Extract the (X, Y) coordinate from the center of the cell holding the provided text.  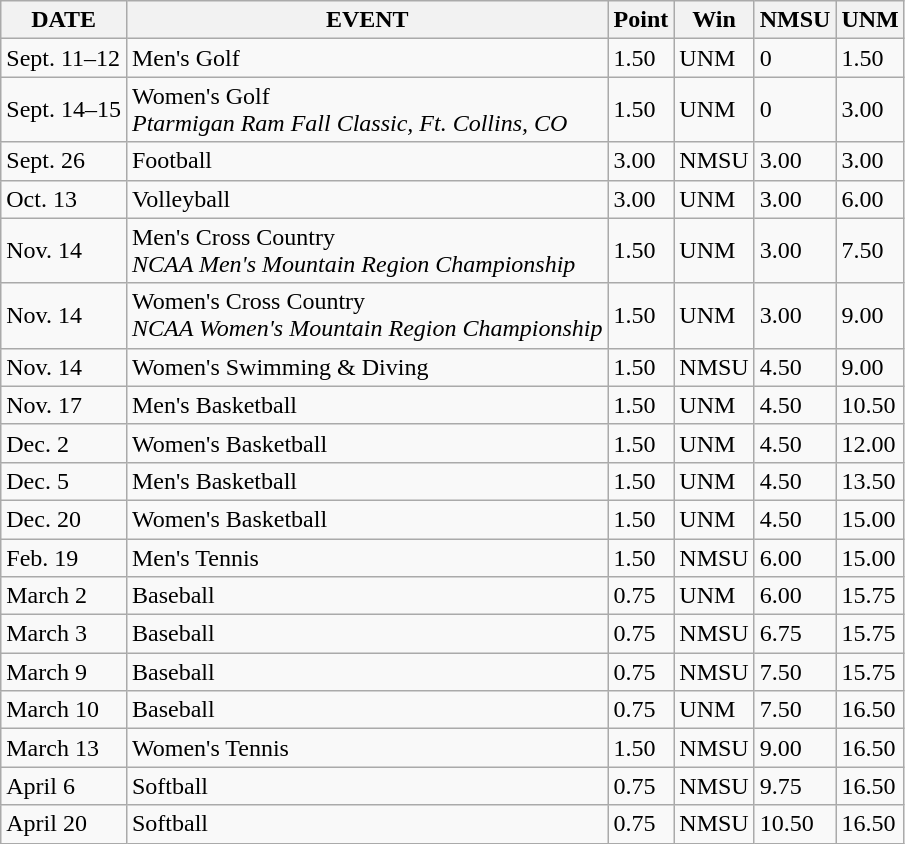
Women's Tennis (367, 748)
6.75 (795, 634)
March 9 (64, 672)
Dec. 2 (64, 443)
Men's Golf (367, 58)
Women's Cross CountryNCAA Women's Mountain Region Championship (367, 316)
13.50 (870, 481)
Nov. 17 (64, 405)
EVENT (367, 20)
Women's Swimming & Diving (367, 367)
April 6 (64, 786)
Point (641, 20)
DATE (64, 20)
Dec. 5 (64, 481)
Sept. 26 (64, 161)
Volleyball (367, 199)
Sept. 11–12 (64, 58)
March 13 (64, 748)
April 20 (64, 824)
12.00 (870, 443)
Dec. 20 (64, 519)
Football (367, 161)
Sept. 14–15 (64, 110)
March 3 (64, 634)
March 2 (64, 596)
Oct. 13 (64, 199)
March 10 (64, 710)
Feb. 19 (64, 557)
Men's Tennis (367, 557)
Men's Cross CountryNCAA Men's Mountain Region Championship (367, 250)
Win (714, 20)
9.75 (795, 786)
Women's GolfPtarmigan Ram Fall Classic, Ft. Collins, CO (367, 110)
